Determine the (X, Y) coordinate at the center of the cell enclosing the given text.  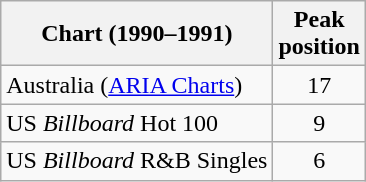
9 (319, 123)
Chart (1990–1991) (137, 34)
Peakposition (319, 34)
17 (319, 85)
6 (319, 161)
Australia (ARIA Charts) (137, 85)
US Billboard R&B Singles (137, 161)
US Billboard Hot 100 (137, 123)
